Pinpoint the cell where the given text exists, returning its (x, y) midpoint coordinate. 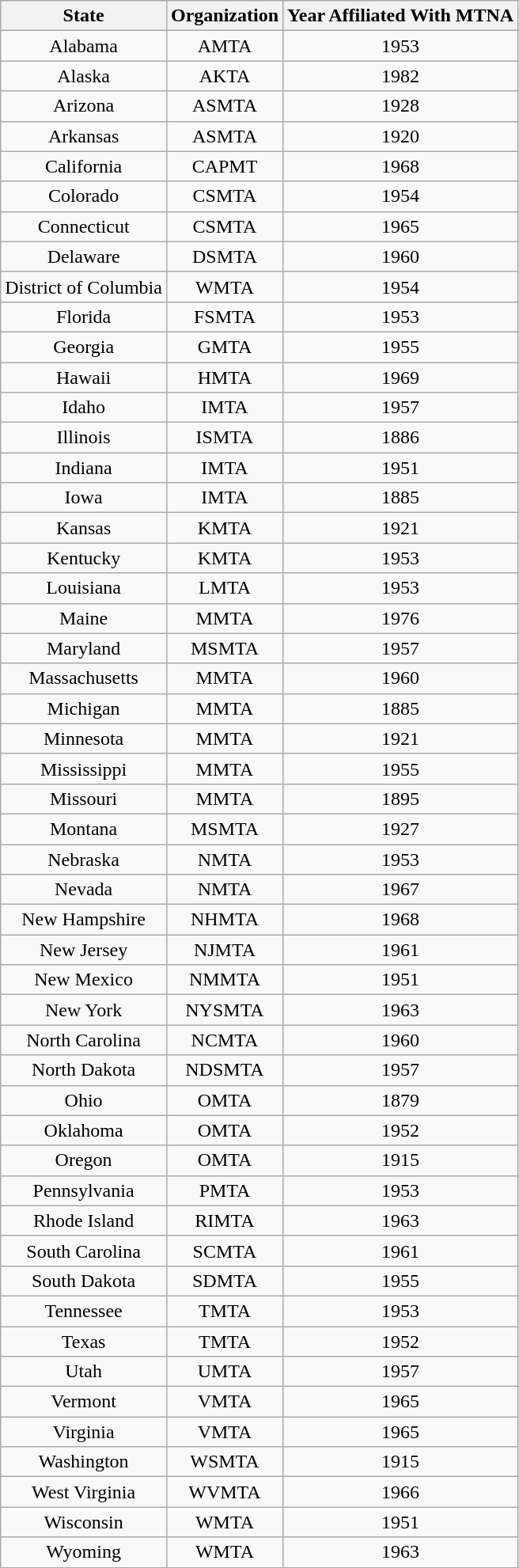
Arizona (84, 106)
North Carolina (84, 1040)
Maine (84, 618)
NJMTA (225, 950)
Ohio (84, 1100)
Alabama (84, 46)
LMTA (225, 588)
South Carolina (84, 1251)
CAPMT (225, 166)
Missouri (84, 799)
Washington (84, 1462)
Nevada (84, 890)
Iowa (84, 498)
Colorado (84, 196)
Montana (84, 829)
1886 (400, 438)
1895 (400, 799)
SCMTA (225, 1251)
1920 (400, 136)
Vermont (84, 1402)
South Dakota (84, 1281)
1966 (400, 1492)
Connecticut (84, 226)
New Hampshire (84, 920)
AKTA (225, 76)
Hawaii (84, 378)
Virginia (84, 1432)
New Mexico (84, 980)
Nebraska (84, 859)
Delaware (84, 256)
Indiana (84, 468)
NHMTA (225, 920)
Rhode Island (84, 1221)
FSMTA (225, 317)
Kansas (84, 528)
Wyoming (84, 1552)
New Jersey (84, 950)
Oklahoma (84, 1130)
West Virginia (84, 1492)
1967 (400, 890)
Wisconsin (84, 1522)
NMMTA (225, 980)
Oregon (84, 1160)
NDSMTA (225, 1070)
NYSMTA (225, 1010)
Organization (225, 16)
PMTA (225, 1190)
State (84, 16)
Idaho (84, 408)
ISMTA (225, 438)
Utah (84, 1372)
Arkansas (84, 136)
UMTA (225, 1372)
North Dakota (84, 1070)
WVMTA (225, 1492)
Michigan (84, 708)
Minnesota (84, 738)
Alaska (84, 76)
Massachusetts (84, 678)
District of Columbia (84, 287)
AMTA (225, 46)
Maryland (84, 648)
Tennessee (84, 1311)
1927 (400, 829)
NCMTA (225, 1040)
Pennsylvania (84, 1190)
Texas (84, 1342)
New York (84, 1010)
Kentucky (84, 558)
1928 (400, 106)
Georgia (84, 347)
1879 (400, 1100)
GMTA (225, 347)
HMTA (225, 378)
California (84, 166)
Florida (84, 317)
Year Affiliated With MTNA (400, 16)
1982 (400, 76)
WSMTA (225, 1462)
DSMTA (225, 256)
1976 (400, 618)
Mississippi (84, 769)
1969 (400, 378)
SDMTA (225, 1281)
Illinois (84, 438)
RIMTA (225, 1221)
Louisiana (84, 588)
